Capture the cell that displays the provided text and extract its (X, Y) central coordinate. 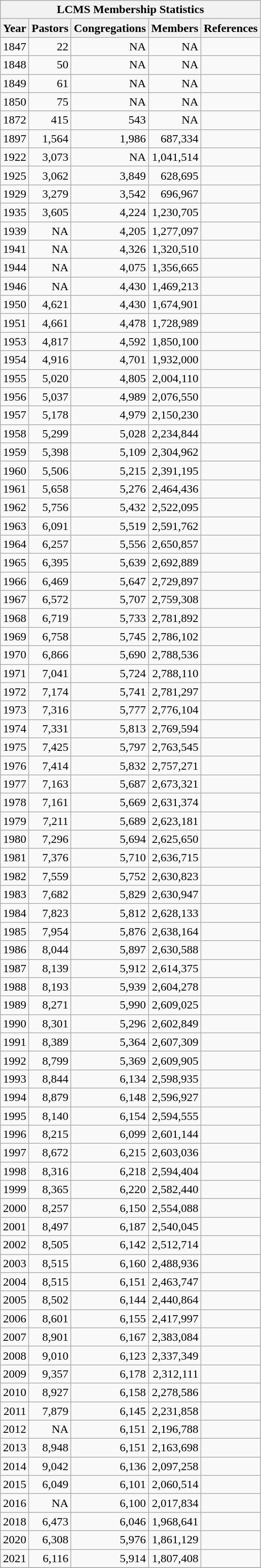
3,542 (110, 194)
2,512,714 (175, 1245)
2011 (15, 1411)
8,389 (50, 1042)
6,167 (110, 1337)
2,630,823 (175, 876)
2018 (15, 1521)
6,395 (50, 563)
2,604,278 (175, 987)
5,724 (110, 673)
2,596,927 (175, 1097)
2,060,514 (175, 1485)
6,145 (110, 1411)
5,976 (110, 1540)
2,554,088 (175, 1208)
6,469 (50, 581)
5,556 (110, 544)
3,073 (50, 157)
2,594,404 (175, 1171)
8,215 (50, 1134)
7,161 (50, 802)
5,647 (110, 581)
687,334 (175, 139)
4,224 (110, 212)
5,832 (110, 765)
1977 (15, 784)
1975 (15, 747)
2,788,110 (175, 673)
1973 (15, 710)
1992 (15, 1060)
8,948 (50, 1448)
4,661 (50, 323)
1935 (15, 212)
4,326 (110, 249)
2002 (15, 1245)
4,701 (110, 360)
2,763,545 (175, 747)
2021 (15, 1558)
8,505 (50, 1245)
2004 (15, 1282)
7,316 (50, 710)
2,673,321 (175, 784)
2,630,947 (175, 895)
1849 (15, 83)
415 (50, 120)
2,625,650 (175, 839)
2,781,892 (175, 618)
1996 (15, 1134)
8,193 (50, 987)
6,308 (50, 1540)
6,257 (50, 544)
1,469,213 (175, 286)
6,150 (110, 1208)
1969 (15, 637)
1,728,989 (175, 323)
7,879 (50, 1411)
75 (50, 102)
2,522,095 (175, 507)
7,954 (50, 931)
8,365 (50, 1190)
6,123 (110, 1355)
1951 (15, 323)
2,638,164 (175, 931)
2,601,144 (175, 1134)
2,540,045 (175, 1226)
5,276 (110, 489)
3,279 (50, 194)
2,631,374 (175, 802)
5,296 (110, 1024)
4,989 (110, 397)
1997 (15, 1153)
2,591,762 (175, 526)
1960 (15, 470)
6,215 (110, 1153)
2,609,025 (175, 1005)
2,786,102 (175, 637)
6,719 (50, 618)
1998 (15, 1171)
50 (50, 65)
1,850,100 (175, 342)
7,296 (50, 839)
4,916 (50, 360)
LCMS Membership Statistics (131, 10)
1994 (15, 1097)
1,986 (110, 139)
1999 (15, 1190)
2,312,111 (175, 1374)
1995 (15, 1116)
5,939 (110, 987)
1974 (15, 729)
6,134 (110, 1079)
1984 (15, 913)
543 (110, 120)
2020 (15, 1540)
1993 (15, 1079)
2,650,857 (175, 544)
2014 (15, 1466)
4,592 (110, 342)
2003 (15, 1263)
7,414 (50, 765)
5,829 (110, 895)
6,046 (110, 1521)
2,607,309 (175, 1042)
5,707 (110, 600)
8,601 (50, 1319)
1972 (15, 692)
2,337,349 (175, 1355)
6,154 (110, 1116)
6,101 (110, 1485)
1966 (15, 581)
5,812 (110, 913)
2007 (15, 1337)
4,817 (50, 342)
2000 (15, 1208)
1970 (15, 655)
1872 (15, 120)
2005 (15, 1300)
5,752 (110, 876)
8,497 (50, 1226)
8,799 (50, 1060)
Pastors (50, 28)
1953 (15, 342)
5,398 (50, 452)
2,623,181 (175, 821)
2016 (15, 1503)
2,788,536 (175, 655)
1989 (15, 1005)
5,215 (110, 470)
1988 (15, 987)
7,823 (50, 913)
5,710 (110, 858)
6,866 (50, 655)
1939 (15, 231)
6,142 (110, 1245)
3,849 (110, 175)
1962 (15, 507)
1,807,408 (175, 1558)
1,564 (50, 139)
2015 (15, 1485)
7,376 (50, 858)
6,572 (50, 600)
1,320,510 (175, 249)
1956 (15, 397)
1964 (15, 544)
1986 (15, 950)
2,150,230 (175, 415)
1982 (15, 876)
7,174 (50, 692)
1985 (15, 931)
5,694 (110, 839)
4,205 (110, 231)
5,020 (50, 378)
1847 (15, 47)
2,594,555 (175, 1116)
1965 (15, 563)
5,299 (50, 434)
6,758 (50, 637)
6,148 (110, 1097)
1957 (15, 415)
2,391,195 (175, 470)
2,609,905 (175, 1060)
1950 (15, 305)
2,602,849 (175, 1024)
8,257 (50, 1208)
6,144 (110, 1300)
2,769,594 (175, 729)
6,091 (50, 526)
8,844 (50, 1079)
6,187 (110, 1226)
4,478 (110, 323)
Congregations (110, 28)
6,158 (110, 1392)
5,639 (110, 563)
1968 (15, 618)
1,674,901 (175, 305)
5,876 (110, 931)
3,062 (50, 175)
5,797 (110, 747)
8,271 (50, 1005)
1,356,665 (175, 268)
5,745 (110, 637)
2,776,104 (175, 710)
5,813 (110, 729)
8,927 (50, 1392)
2,440,864 (175, 1300)
1980 (15, 839)
2,628,133 (175, 913)
2012 (15, 1429)
7,163 (50, 784)
6,220 (110, 1190)
2,630,588 (175, 950)
1,230,705 (175, 212)
22 (50, 47)
References (230, 28)
6,049 (50, 1485)
2,463,747 (175, 1282)
2,488,936 (175, 1263)
1,041,514 (175, 157)
1990 (15, 1024)
1971 (15, 673)
2,692,889 (175, 563)
5,519 (110, 526)
1944 (15, 268)
2,278,586 (175, 1392)
2,417,997 (175, 1319)
6,155 (110, 1319)
1929 (15, 194)
5,756 (50, 507)
5,741 (110, 692)
5,037 (50, 397)
1967 (15, 600)
2,636,715 (175, 858)
1963 (15, 526)
8,901 (50, 1337)
8,140 (50, 1116)
7,331 (50, 729)
1961 (15, 489)
5,733 (110, 618)
1850 (15, 102)
9,357 (50, 1374)
2,759,308 (175, 600)
2,729,897 (175, 581)
2,017,834 (175, 1503)
6,218 (110, 1171)
2,603,036 (175, 1153)
2,304,962 (175, 452)
1981 (15, 858)
5,990 (110, 1005)
2,076,550 (175, 397)
1,932,000 (175, 360)
5,178 (50, 415)
2,781,297 (175, 692)
5,690 (110, 655)
1,861,129 (175, 1540)
4,075 (110, 268)
8,879 (50, 1097)
5,364 (110, 1042)
7,682 (50, 895)
696,967 (175, 194)
4,805 (110, 378)
1991 (15, 1042)
5,669 (110, 802)
2,598,935 (175, 1079)
1958 (15, 434)
1979 (15, 821)
1978 (15, 802)
1,968,641 (175, 1521)
3,605 (50, 212)
1897 (15, 139)
8,044 (50, 950)
8,672 (50, 1153)
2,097,258 (175, 1466)
8,139 (50, 968)
6,099 (110, 1134)
2,234,844 (175, 434)
2,004,110 (175, 378)
1954 (15, 360)
1946 (15, 286)
1987 (15, 968)
6,160 (110, 1263)
4,979 (110, 415)
5,109 (110, 452)
2,163,698 (175, 1448)
1922 (15, 157)
6,136 (110, 1466)
7,041 (50, 673)
5,658 (50, 489)
Year (15, 28)
6,473 (50, 1521)
5,897 (110, 950)
2,383,084 (175, 1337)
1955 (15, 378)
Members (175, 28)
1959 (15, 452)
4,621 (50, 305)
5,369 (110, 1060)
8,502 (50, 1300)
2010 (15, 1392)
2013 (15, 1448)
2,196,788 (175, 1429)
5,432 (110, 507)
5,687 (110, 784)
5,028 (110, 434)
7,425 (50, 747)
8,316 (50, 1171)
9,010 (50, 1355)
8,301 (50, 1024)
6,178 (110, 1374)
1848 (15, 65)
1,277,097 (175, 231)
5,914 (110, 1558)
1976 (15, 765)
5,689 (110, 821)
5,912 (110, 968)
2008 (15, 1355)
5,777 (110, 710)
6,116 (50, 1558)
5,506 (50, 470)
2,614,375 (175, 968)
1941 (15, 249)
2,582,440 (175, 1190)
7,559 (50, 876)
2,231,858 (175, 1411)
9,042 (50, 1466)
628,695 (175, 175)
6,100 (110, 1503)
2001 (15, 1226)
2009 (15, 1374)
2,757,271 (175, 765)
2006 (15, 1319)
7,211 (50, 821)
1925 (15, 175)
1983 (15, 895)
61 (50, 83)
2,464,436 (175, 489)
